Scan for the cell matching the given text and deliver its [x, y] coordinate at center. 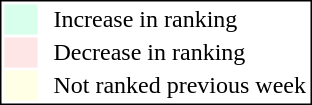
Increase in ranking [180, 19]
Not ranked previous week [180, 85]
Decrease in ranking [180, 53]
